Scan for the cell matching the given text and deliver its (x, y) coordinate at center. 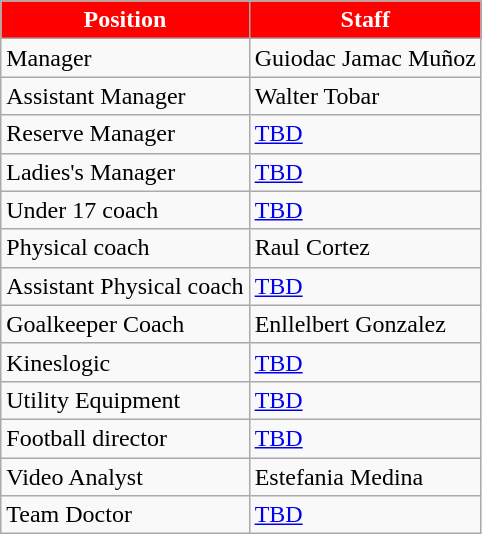
Assistant Physical coach (125, 286)
Physical coach (125, 248)
Team Doctor (125, 515)
Utility Equipment (125, 400)
Guiodac Jamac Muñoz (365, 58)
Staff (365, 20)
Reserve Manager (125, 134)
Enllelbert Gonzalez (365, 324)
Kineslogic (125, 362)
Football director (125, 438)
Goalkeeper Coach (125, 324)
Estefania Medina (365, 477)
Ladies's Manager (125, 172)
Walter Tobar (365, 96)
Assistant Manager (125, 96)
Manager (125, 58)
Raul Cortez (365, 248)
Position (125, 20)
Under 17 coach (125, 210)
Video Analyst (125, 477)
